Return the (x, y) coordinate for the center point of the cell that contains the specified text.  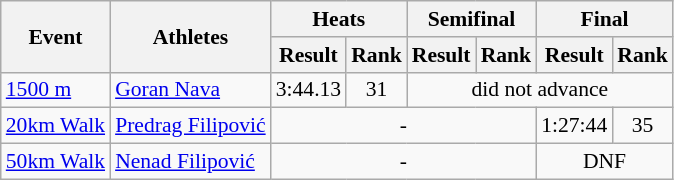
1500 m (56, 90)
Event (56, 36)
Nenad Filipović (190, 162)
20km Walk (56, 126)
Athletes (190, 36)
50km Walk (56, 162)
DNF (604, 162)
35 (642, 126)
Semifinal (472, 19)
Predrag Filipović (190, 126)
3:44.13 (308, 90)
Final (604, 19)
1:27:44 (574, 126)
did not advance (540, 90)
Heats (339, 19)
31 (376, 90)
Goran Nava (190, 90)
